Provide the [x, y] coordinate of the cell's center where the given text is located.  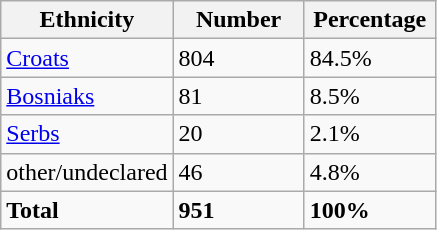
100% [370, 210]
81 [238, 96]
4.8% [370, 172]
Number [238, 20]
Serbs [87, 134]
other/undeclared [87, 172]
8.5% [370, 96]
Ethnicity [87, 20]
Bosniaks [87, 96]
Percentage [370, 20]
951 [238, 210]
Croats [87, 58]
804 [238, 58]
46 [238, 172]
84.5% [370, 58]
20 [238, 134]
2.1% [370, 134]
Total [87, 210]
